Return [X, Y] of the center of cell containing provided text 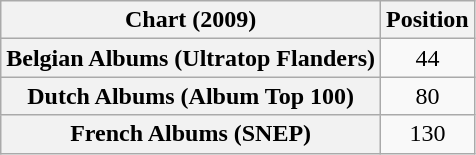
Dutch Albums (Album Top 100) [191, 96]
80 [428, 96]
Belgian Albums (Ultratop Flanders) [191, 58]
44 [428, 58]
Chart (2009) [191, 20]
130 [428, 134]
French Albums (SNEP) [191, 134]
Position [428, 20]
